Return (x, y) of the center of cell containing provided text 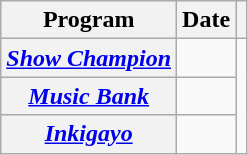
Show Champion (89, 58)
Music Bank (89, 96)
Date (206, 20)
Inkigayo (89, 134)
Program (89, 20)
